Return the [X, Y] coordinate for the center point of the cell that contains the specified text.  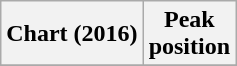
Peakposition [189, 34]
Chart (2016) [72, 34]
